Return the [x, y] coordinate for the center point of the cell that contains the specified text.  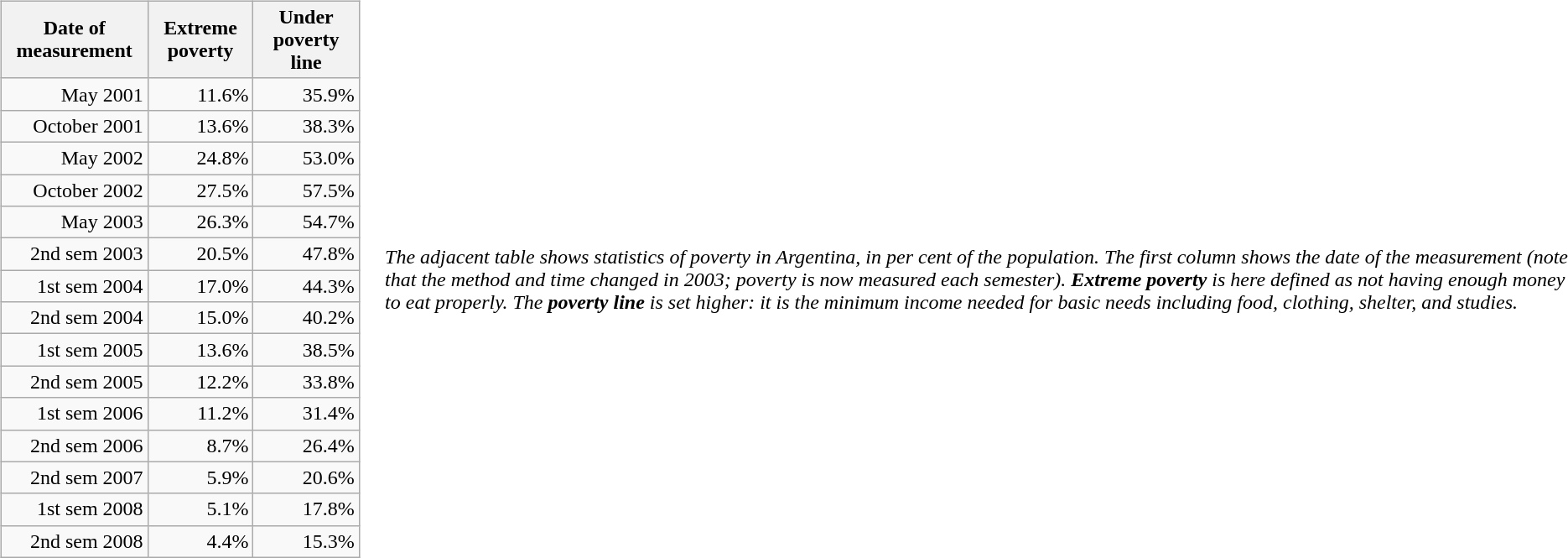
40.2% [306, 318]
May 2003 [74, 222]
26.4% [306, 446]
27.5% [200, 190]
Date of measurement [74, 39]
20.5% [200, 254]
31.4% [306, 414]
53.0% [306, 158]
15.3% [306, 541]
26.3% [200, 222]
1st sem 2008 [74, 509]
2nd sem 2004 [74, 318]
54.7% [306, 222]
2nd sem 2003 [74, 254]
20.6% [306, 477]
38.5% [306, 350]
47.8% [306, 254]
2nd sem 2008 [74, 541]
11.2% [200, 414]
1st sem 2005 [74, 350]
17.0% [200, 286]
38.3% [306, 126]
May 2001 [74, 94]
2nd sem 2007 [74, 477]
33.8% [306, 382]
1st sem 2004 [74, 286]
57.5% [306, 190]
5.1% [200, 509]
8.7% [200, 446]
1st sem 2006 [74, 414]
Extreme poverty [200, 39]
44.3% [306, 286]
May 2002 [74, 158]
11.6% [200, 94]
Under poverty line [306, 39]
October 2001 [74, 126]
2nd sem 2005 [74, 382]
5.9% [200, 477]
12.2% [200, 382]
4.4% [200, 541]
24.8% [200, 158]
35.9% [306, 94]
15.0% [200, 318]
2nd sem 2006 [74, 446]
17.8% [306, 509]
October 2002 [74, 190]
